Return the [X, Y] coordinate for the center point of the cell that contains the specified text.  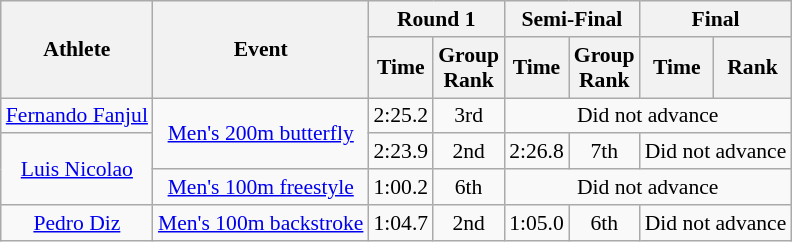
Luis Nicolao [77, 170]
3rd [468, 116]
Event [260, 50]
Final [716, 19]
Rank [753, 68]
2:23.9 [400, 152]
Fernando Fanjul [77, 116]
Men's 200m butterfly [260, 134]
1:00.2 [400, 187]
7th [604, 152]
1:04.7 [400, 223]
Pedro Diz [77, 223]
Round 1 [436, 19]
Men's 100m freestyle [260, 187]
Men's 100m backstroke [260, 223]
Semi-Final [572, 19]
Athlete [77, 50]
1:05.0 [536, 223]
2:25.2 [400, 116]
2:26.8 [536, 152]
